Detect which cell encompasses the target text, then output its (x, y) center coordinate. 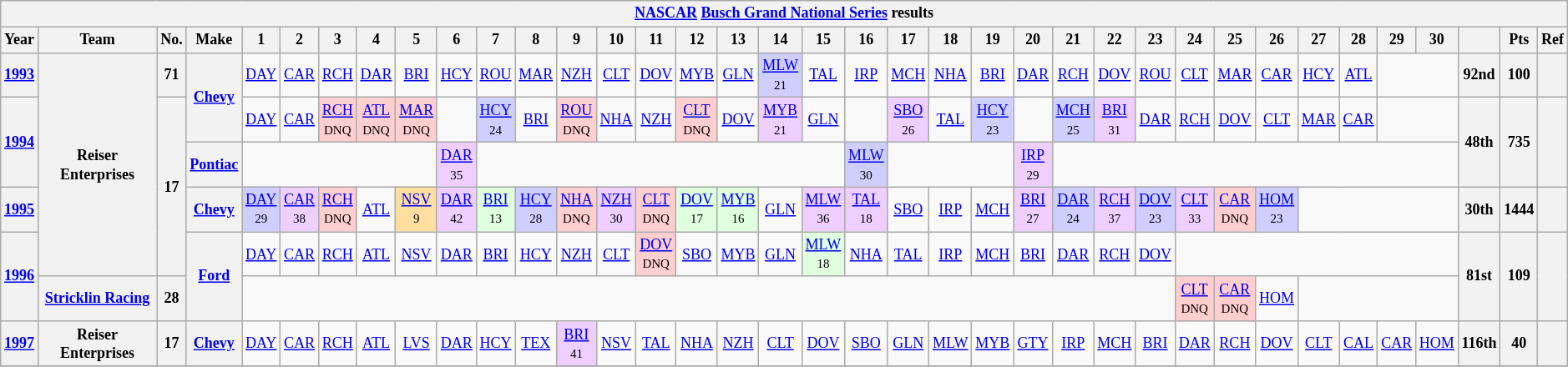
14 (780, 40)
MLW30 (867, 164)
Ford (214, 277)
10 (616, 40)
MARDNQ (417, 120)
19 (993, 40)
CAL (1358, 344)
TEX (536, 344)
48th (1479, 142)
DAY29 (261, 209)
SBO26 (908, 120)
DAR42 (456, 209)
NSV9 (417, 209)
71 (172, 75)
1996 (20, 277)
735 (1520, 142)
MYB21 (780, 120)
22 (1115, 40)
BRI31 (1115, 120)
CAR38 (300, 209)
DAR35 (456, 164)
HCY24 (496, 120)
20 (1034, 40)
BRI27 (1034, 209)
1997 (20, 344)
100 (1520, 75)
GTY (1034, 344)
1993 (20, 75)
15 (823, 40)
18 (950, 40)
CLT33 (1194, 209)
25 (1235, 40)
8 (536, 40)
116th (1479, 344)
NZH30 (616, 209)
BRI13 (496, 209)
NHADNQ (577, 209)
1995 (20, 209)
HOM23 (1277, 209)
ROUDNQ (577, 120)
RCH37 (1115, 209)
109 (1520, 277)
Pontiac (214, 164)
DOV17 (697, 209)
30th (1479, 209)
MLW18 (823, 254)
MLW (950, 344)
Pts (1520, 40)
IRP29 (1034, 164)
Team (97, 40)
Year (20, 40)
11 (656, 40)
1994 (20, 142)
4 (376, 40)
DOVDNQ (656, 254)
23 (1156, 40)
HCY23 (993, 120)
MCH25 (1073, 120)
2 (300, 40)
MLW36 (823, 209)
Ref (1553, 40)
6 (456, 40)
5 (417, 40)
NASCAR Busch Grand National Series results (784, 13)
13 (738, 40)
3 (337, 40)
Stricklin Racing (97, 299)
Make (214, 40)
MYB16 (738, 209)
1444 (1520, 209)
DOV23 (1156, 209)
BRI41 (577, 344)
92nd (1479, 75)
40 (1520, 344)
1 (261, 40)
27 (1318, 40)
DAR24 (1073, 209)
26 (1277, 40)
LVS (417, 344)
81st (1479, 277)
ATLDNQ (376, 120)
29 (1397, 40)
24 (1194, 40)
12 (697, 40)
30 (1438, 40)
9 (577, 40)
7 (496, 40)
TAL18 (867, 209)
16 (867, 40)
No. (172, 40)
MLW21 (780, 75)
HCY28 (536, 209)
21 (1073, 40)
